Detect which cell encompasses the target text, then output its (x, y) center coordinate. 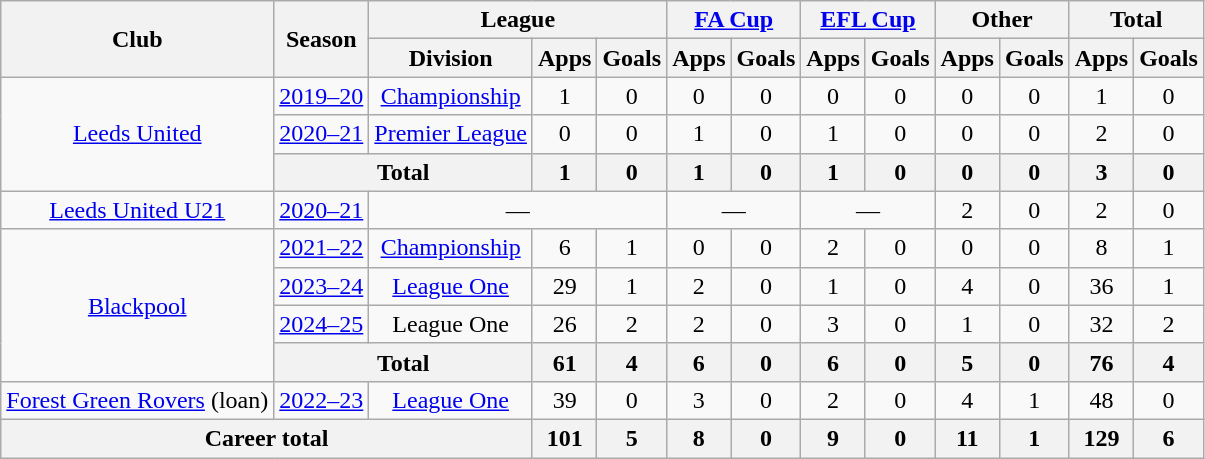
Leeds United (138, 134)
League (518, 20)
29 (564, 286)
48 (1101, 400)
11 (967, 438)
36 (1101, 286)
Club (138, 39)
FA Cup (734, 20)
2023–24 (322, 286)
Other (1002, 20)
129 (1101, 438)
Leeds United U21 (138, 210)
2019–20 (322, 96)
Forest Green Rovers (loan) (138, 400)
Premier League (451, 134)
61 (564, 362)
101 (564, 438)
26 (564, 324)
2021–22 (322, 248)
Career total (267, 438)
Season (322, 39)
2022–23 (322, 400)
2024–25 (322, 324)
Blackpool (138, 305)
32 (1101, 324)
39 (564, 400)
76 (1101, 362)
EFL Cup (868, 20)
9 (833, 438)
Division (451, 58)
